Capture the cell that displays the provided text and extract its (x, y) central coordinate. 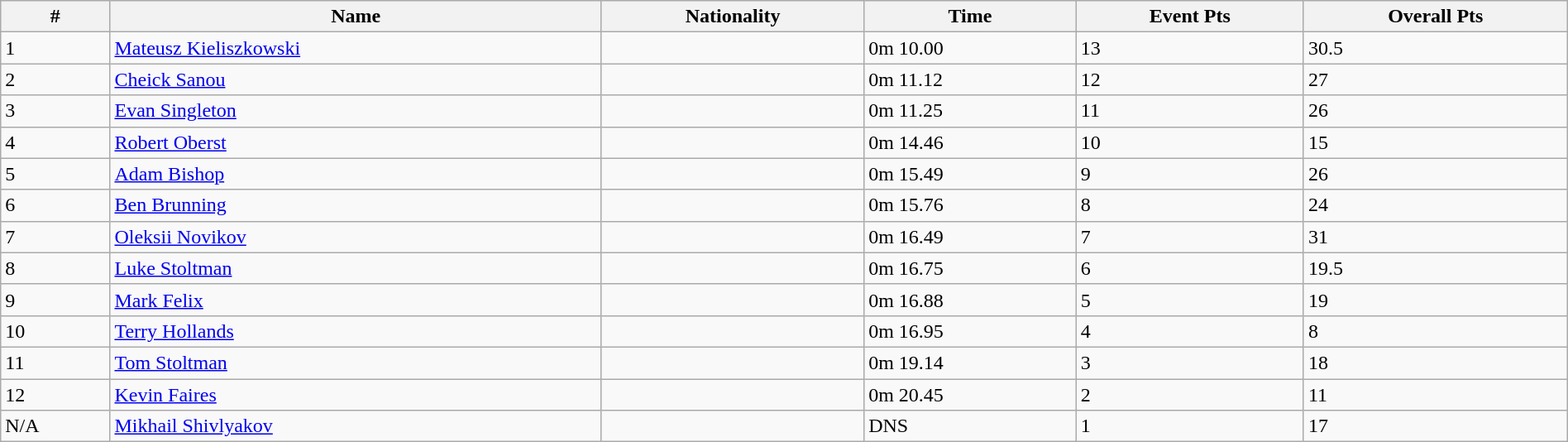
15 (1436, 142)
0m 14.46 (971, 142)
Cheick Sanou (356, 79)
0m 11.25 (971, 111)
0m 16.49 (971, 237)
Time (971, 17)
Adam Bishop (356, 174)
Kevin Faires (356, 395)
Robert Oberst (356, 142)
Luke Stoltman (356, 268)
N/A (55, 426)
13 (1189, 48)
Overall Pts (1436, 17)
19.5 (1436, 268)
31 (1436, 237)
0m 16.75 (971, 268)
Mark Felix (356, 300)
# (55, 17)
0m 15.76 (971, 205)
Name (356, 17)
Nationality (733, 17)
17 (1436, 426)
0m 20.45 (971, 395)
0m 16.95 (971, 331)
24 (1436, 205)
DNS (971, 426)
Terry Hollands (356, 331)
Event Pts (1189, 17)
Mikhail Shivlyakov (356, 426)
Tom Stoltman (356, 363)
0m 15.49 (971, 174)
Evan Singleton (356, 111)
Oleksii Novikov (356, 237)
18 (1436, 363)
30.5 (1436, 48)
19 (1436, 300)
0m 19.14 (971, 363)
0m 11.12 (971, 79)
27 (1436, 79)
Ben Brunning (356, 205)
0m 16.88 (971, 300)
Mateusz Kieliszkowski (356, 48)
0m 10.00 (971, 48)
